For the text-containing cell, return its midpoint in [x, y] coordinate format. 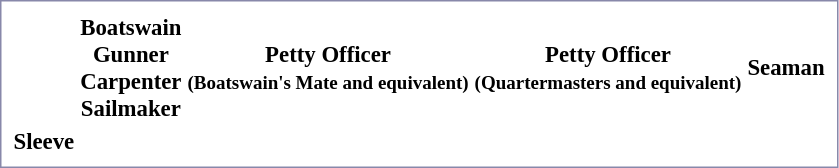
Petty Officer(Quartermasters and equivalent) [608, 68]
Petty Officer(Boatswain's Mate and equivalent) [328, 68]
Sleeve [44, 141]
Seaman [786, 68]
BoatswainGunnerCarpenterSailmaker [131, 68]
